Capture the cell that displays the provided text and extract its (X, Y) central coordinate. 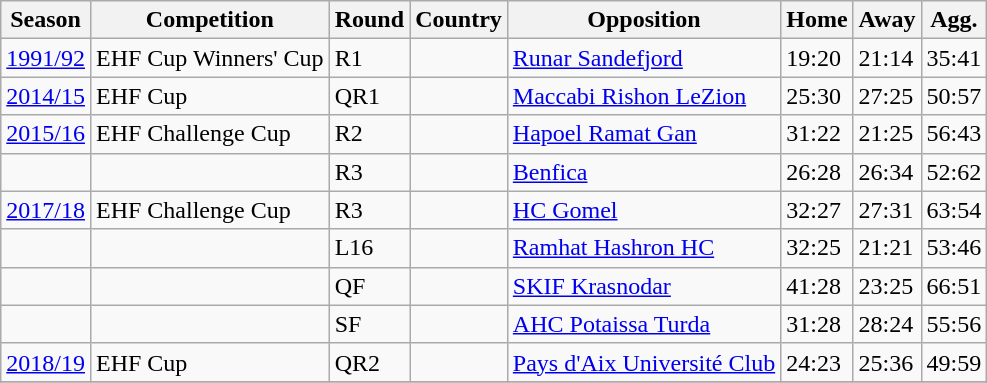
Runar Sandefjord (644, 58)
EHF Cup Winners' Cup (210, 58)
QF (369, 286)
35:41 (954, 58)
28:24 (887, 324)
Competition (210, 20)
24:23 (817, 362)
21:21 (887, 248)
23:25 (887, 286)
56:43 (954, 134)
2014/15 (46, 96)
Pays d'Aix Université Club (644, 362)
AHC Potaissa Turda (644, 324)
32:25 (817, 248)
Benfica (644, 172)
53:46 (954, 248)
L16 (369, 248)
52:62 (954, 172)
27:25 (887, 96)
R2 (369, 134)
2018/19 (46, 362)
QR2 (369, 362)
SKIF Krasnodar (644, 286)
21:14 (887, 58)
2017/18 (46, 210)
Country (459, 20)
27:31 (887, 210)
Maccabi Rishon LeZion (644, 96)
55:56 (954, 324)
26:28 (817, 172)
21:25 (887, 134)
Away (887, 20)
QR1 (369, 96)
31:22 (817, 134)
HC Gomel (644, 210)
49:59 (954, 362)
50:57 (954, 96)
31:28 (817, 324)
25:36 (887, 362)
R1 (369, 58)
63:54 (954, 210)
66:51 (954, 286)
Season (46, 20)
2015/16 (46, 134)
Opposition (644, 20)
26:34 (887, 172)
25:30 (817, 96)
32:27 (817, 210)
19:20 (817, 58)
Home (817, 20)
Round (369, 20)
1991/92 (46, 58)
SF (369, 324)
Hapoel Ramat Gan (644, 134)
Agg. (954, 20)
41:28 (817, 286)
Ramhat Hashron HC (644, 248)
